Output the [X, Y] coordinate of the center of the cell containing the given text.  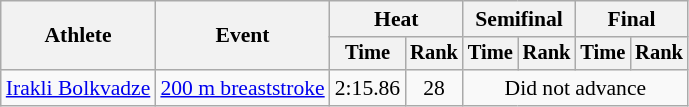
Event [242, 36]
28 [434, 88]
Athlete [78, 36]
Irakli Bolkvadze [78, 88]
Semifinal [519, 19]
Heat [396, 19]
2:15.86 [368, 88]
200 m breaststroke [242, 88]
Did not advance [576, 88]
Final [631, 19]
